Extract the (x, y) coordinate from the center of the cell holding the provided text.  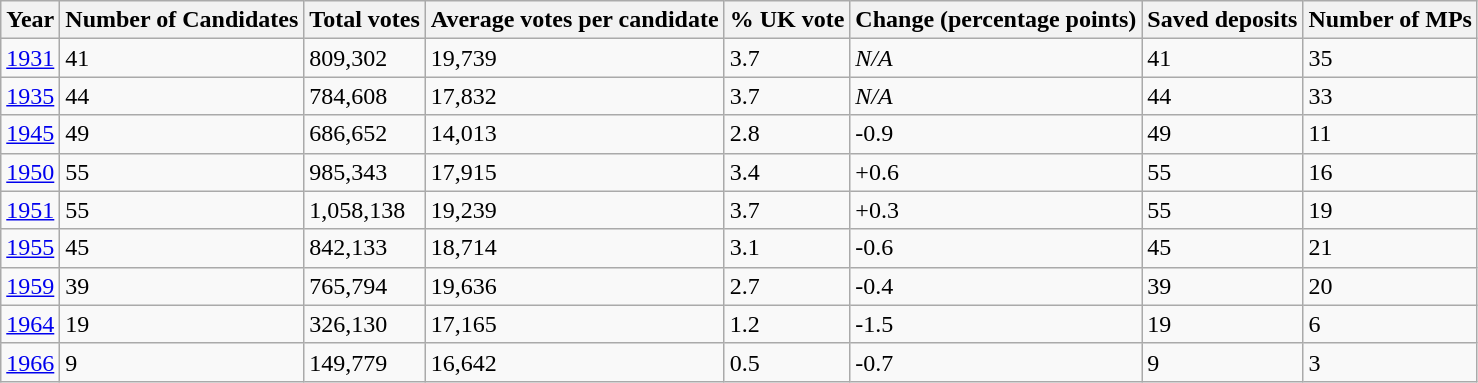
-0.7 (996, 362)
1950 (30, 172)
3.4 (787, 172)
17,915 (574, 172)
1964 (30, 324)
14,013 (574, 134)
3 (1390, 362)
6 (1390, 324)
19,239 (574, 210)
-0.6 (996, 248)
1935 (30, 96)
% UK vote (787, 20)
33 (1390, 96)
Saved deposits (1222, 20)
2.7 (787, 286)
Change (percentage points) (996, 20)
1966 (30, 362)
17,165 (574, 324)
1951 (30, 210)
3.1 (787, 248)
Total votes (365, 20)
Number of Candidates (182, 20)
+0.3 (996, 210)
1931 (30, 58)
1955 (30, 248)
-1.5 (996, 324)
18,714 (574, 248)
-0.9 (996, 134)
1945 (30, 134)
16,642 (574, 362)
686,652 (365, 134)
149,779 (365, 362)
-0.4 (996, 286)
35 (1390, 58)
19,739 (574, 58)
20 (1390, 286)
21 (1390, 248)
17,832 (574, 96)
1,058,138 (365, 210)
+0.6 (996, 172)
1959 (30, 286)
842,133 (365, 248)
0.5 (787, 362)
19,636 (574, 286)
Average votes per candidate (574, 20)
11 (1390, 134)
326,130 (365, 324)
Number of MPs (1390, 20)
985,343 (365, 172)
809,302 (365, 58)
765,794 (365, 286)
Year (30, 20)
16 (1390, 172)
1.2 (787, 324)
2.8 (787, 134)
784,608 (365, 96)
